Identify which cell holds the provided text, then report its [X, Y] central coordinate. 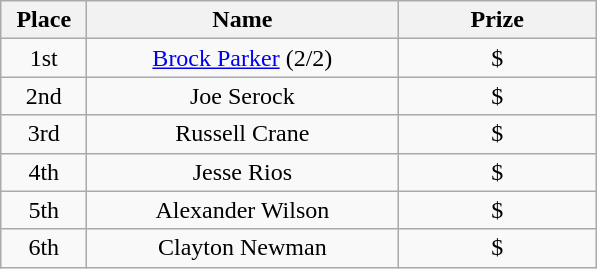
3rd [44, 134]
Name [242, 20]
4th [44, 172]
6th [44, 248]
Joe Serock [242, 96]
5th [44, 210]
Russell Crane [242, 134]
Place [44, 20]
Prize [498, 20]
Clayton Newman [242, 248]
Alexander Wilson [242, 210]
2nd [44, 96]
Brock Parker (2/2) [242, 58]
1st [44, 58]
Jesse Rios [242, 172]
